Find where the given text appears and provide that cell's center as [x, y] coordinate. 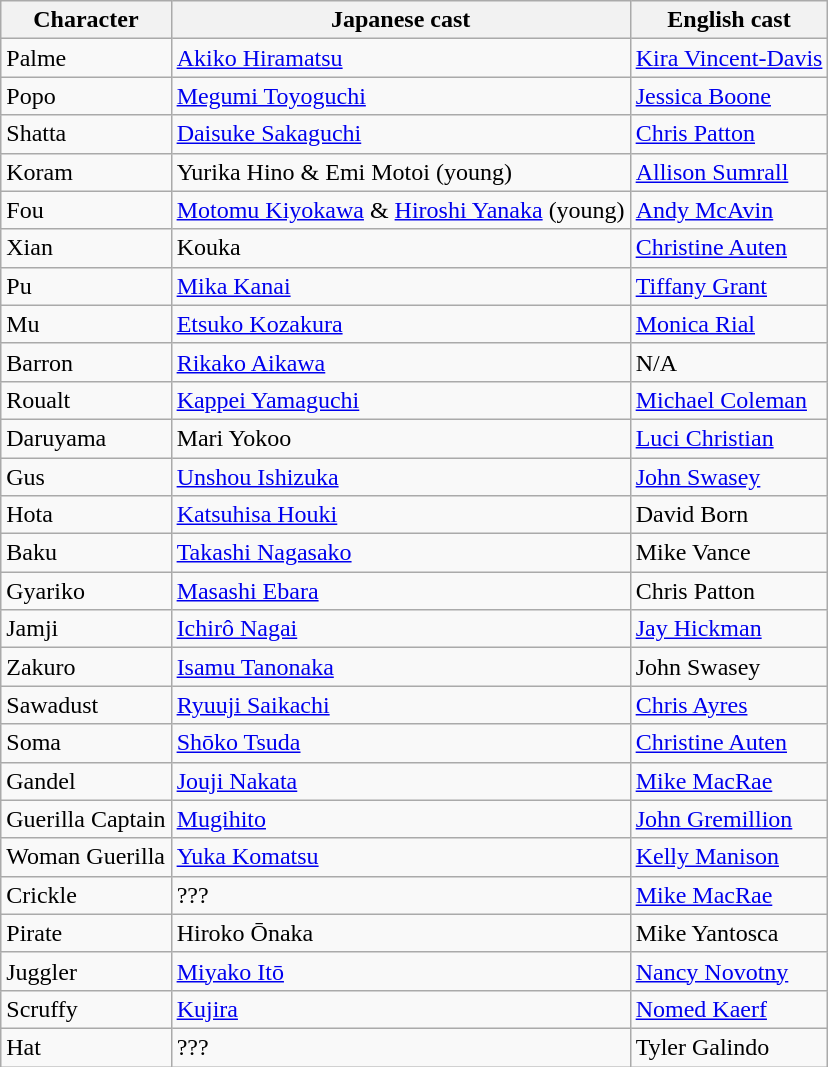
Juggler [86, 971]
Fou [86, 210]
Zakuro [86, 667]
Crickle [86, 895]
Nomed Kaerf [729, 1009]
Pu [86, 286]
Woman Guerilla [86, 857]
Shatta [86, 134]
Japanese cast [400, 20]
Miyako Itō [400, 971]
Mike Yantosca [729, 933]
Scruffy [86, 1009]
Character [86, 20]
Rikako Aikawa [400, 362]
Shōko Tsuda [400, 743]
Masashi Ebara [400, 591]
Gyariko [86, 591]
Isamu Tanonaka [400, 667]
Yuka Komatsu [400, 857]
Pirate [86, 933]
Tyler Galindo [729, 1047]
Takashi Nagasako [400, 553]
Daruyama [86, 438]
Mu [86, 324]
Jamji [86, 629]
John Gremillion [729, 819]
David Born [729, 515]
Akiko Hiramatsu [400, 58]
Katsuhisa Houki [400, 515]
Koram [86, 172]
Mari Yokoo [400, 438]
Ryuuji Saikachi [400, 705]
Gandel [86, 781]
Chris Ayres [729, 705]
Megumi Toyoguchi [400, 96]
Mugihito [400, 819]
Mike Vance [729, 553]
Hat [86, 1047]
Motomu Kiyokawa & Hiroshi Yanaka (young) [400, 210]
Andy McAvin [729, 210]
Kira Vincent-Davis [729, 58]
Mika Kanai [400, 286]
Sawadust [86, 705]
Yurika Hino & Emi Motoi (young) [400, 172]
Guerilla Captain [86, 819]
Jouji Nakata [400, 781]
Allison Sumrall [729, 172]
Ichirô Nagai [400, 629]
Soma [86, 743]
Kappei Yamaguchi [400, 400]
Baku [86, 553]
Michael Coleman [729, 400]
Kouka [400, 248]
Jay Hickman [729, 629]
Monica Rial [729, 324]
N/A [729, 362]
Jessica Boone [729, 96]
Kujira [400, 1009]
Tiffany Grant [729, 286]
Nancy Novotny [729, 971]
Unshou Ishizuka [400, 477]
Etsuko Kozakura [400, 324]
Xian [86, 248]
English cast [729, 20]
Palme [86, 58]
Barron [86, 362]
Daisuke Sakaguchi [400, 134]
Gus [86, 477]
Popo [86, 96]
Hiroko Ōnaka [400, 933]
Luci Christian [729, 438]
Hota [86, 515]
Roualt [86, 400]
Kelly Manison [729, 857]
